Search for the cell housing the specified text and yield its [x, y] center coordinate. 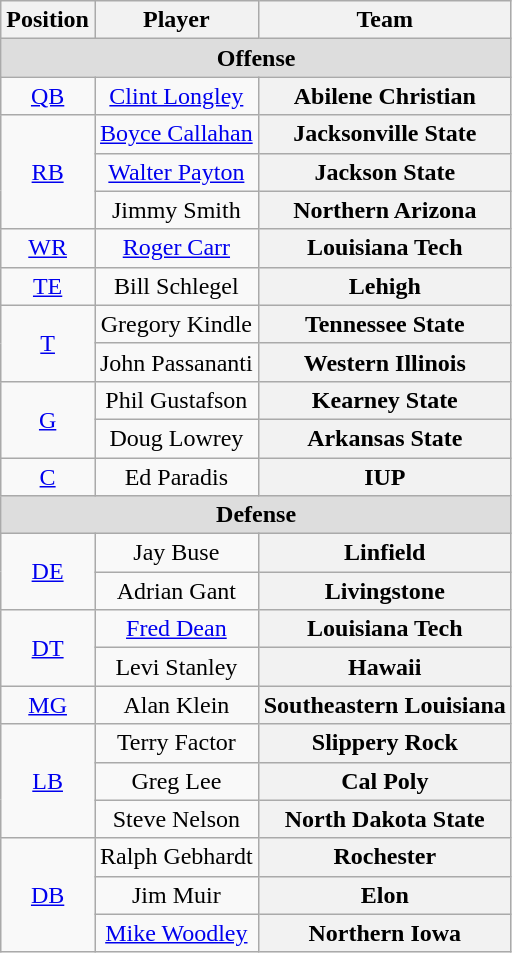
North Dakota State [384, 819]
Slippery Rock [384, 743]
DE [48, 572]
Ed Paradis [176, 477]
WR [48, 248]
Steve Nelson [176, 819]
QB [48, 96]
Jackson State [384, 172]
RB [48, 172]
Adrian Gant [176, 591]
Rochester [384, 857]
IUP [384, 477]
Hawaii [384, 667]
Defense [256, 515]
Cal Poly [384, 781]
Team [384, 20]
Linfield [384, 553]
G [48, 419]
Lehigh [384, 286]
Player [176, 20]
Clint Longley [176, 96]
Levi Stanley [176, 667]
Jimmy Smith [176, 210]
Phil Gustafson [176, 400]
Northern Arizona [384, 210]
DB [48, 895]
Southeastern Louisiana [384, 705]
Abilene Christian [384, 96]
Kearney State [384, 400]
Western Illinois [384, 362]
Fred Dean [176, 629]
Walter Payton [176, 172]
Offense [256, 58]
John Passananti [176, 362]
Position [48, 20]
Northern Iowa [384, 933]
Livingstone [384, 591]
Ralph Gebhardt [176, 857]
MG [48, 705]
Arkansas State [384, 438]
Tennessee State [384, 324]
Greg Lee [176, 781]
Jim Muir [176, 895]
Terry Factor [176, 743]
Roger Carr [176, 248]
TE [48, 286]
Doug Lowrey [176, 438]
Elon [384, 895]
Jay Buse [176, 553]
DT [48, 648]
Boyce Callahan [176, 134]
Jacksonville State [384, 134]
LB [48, 781]
Alan Klein [176, 705]
C [48, 477]
T [48, 343]
Gregory Kindle [176, 324]
Mike Woodley [176, 933]
Bill Schlegel [176, 286]
